Return the (X, Y) coordinate for the center point of the cell that contains the specified text.  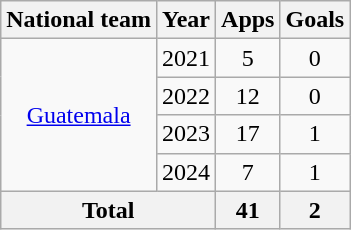
Goals (315, 20)
7 (248, 172)
2024 (186, 172)
2023 (186, 134)
Total (108, 210)
Apps (248, 20)
2 (315, 210)
Guatemala (79, 115)
17 (248, 134)
National team (79, 20)
2021 (186, 58)
12 (248, 96)
2022 (186, 96)
Year (186, 20)
5 (248, 58)
41 (248, 210)
